Capture the cell that displays the provided text and extract its (x, y) central coordinate. 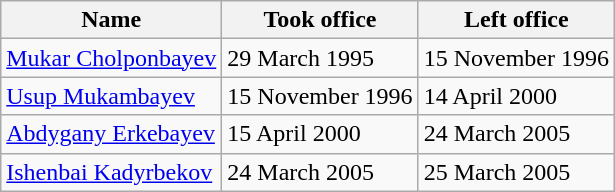
14 April 2000 (516, 96)
Took office (320, 20)
Mukar Cholponbayev (112, 58)
Ishenbai Kadyrbekov (112, 172)
Left office (516, 20)
25 March 2005 (516, 172)
29 March 1995 (320, 58)
Abdygany Erkebayev (112, 134)
Usup Mukambayev (112, 96)
Name (112, 20)
15 April 2000 (320, 134)
